Identify which cell holds the provided text, then report its (x, y) central coordinate. 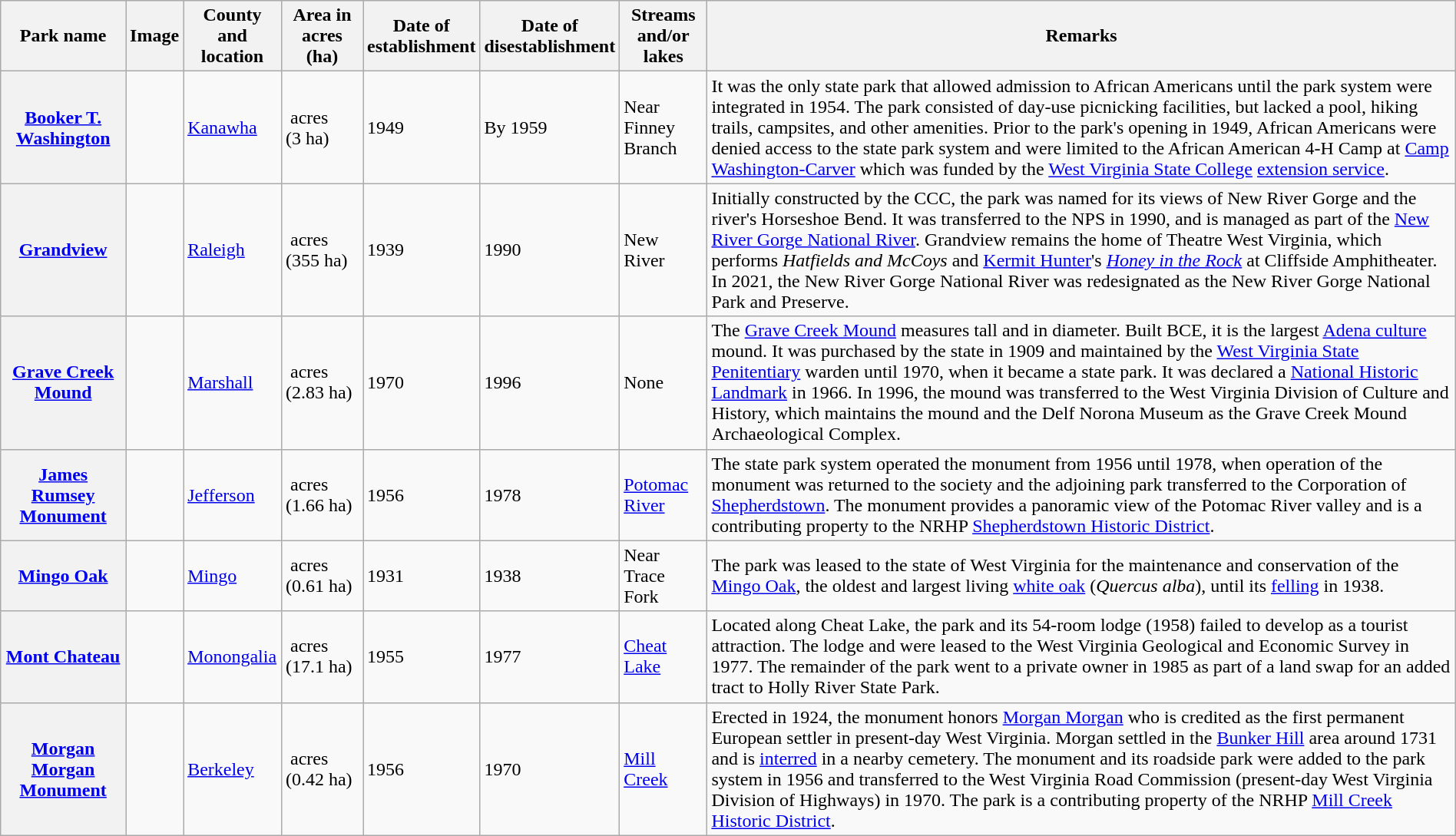
Remarks (1081, 36)
County andlocation (233, 36)
Image (155, 36)
Morgan Morgan Monument (63, 769)
1938 (550, 576)
acres (355 ha) (322, 250)
Mingo (233, 576)
Potomac River (663, 494)
Jefferson (233, 494)
1977 (550, 657)
Grave Creek Mound (63, 382)
Booker T. Washington (63, 127)
Mingo Oak (63, 576)
Berkeley (233, 769)
None (663, 382)
Date ofdisestablishment (550, 36)
acres (3 ha) (322, 127)
1939 (422, 250)
James Rumsey Monument (63, 494)
1955 (422, 657)
1990 (550, 250)
1949 (422, 127)
New River (663, 250)
Area in acres(ha) (322, 36)
acres (0.42 ha) (322, 769)
By 1959 (550, 127)
Monongalia (233, 657)
Grandview (63, 250)
1996 (550, 382)
acres (2.83 ha) (322, 382)
Near Finney Branch (663, 127)
Date ofestablishment (422, 36)
Marshall (233, 382)
Mill Creek (663, 769)
Park name (63, 36)
acres (17.1 ha) (322, 657)
acres (0.61 ha) (322, 576)
Kanawha (233, 127)
Streamsand/orlakes (663, 36)
1978 (550, 494)
1931 (422, 576)
Cheat Lake (663, 657)
Mont Chateau (63, 657)
Near Trace Fork (663, 576)
acres (1.66 ha) (322, 494)
Raleigh (233, 250)
